Pinpoint the cell where the given text exists, returning its [X, Y] midpoint coordinate. 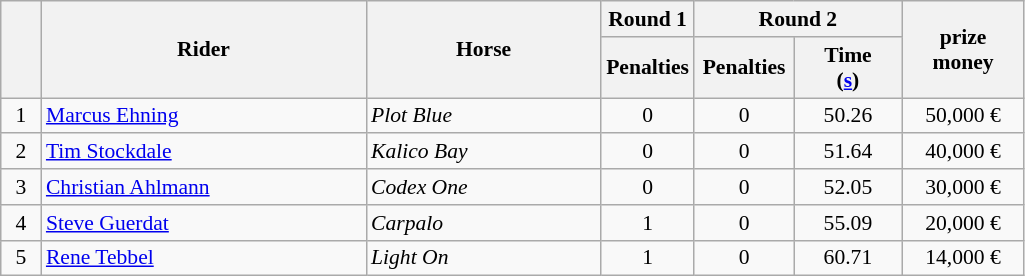
Carpalo [484, 223]
52.05 [848, 187]
Tim Stockdale [204, 152]
Round 1 [648, 19]
55.09 [848, 223]
Plot Blue [484, 116]
51.64 [848, 152]
Marcus Ehning [204, 116]
Kalico Bay [484, 152]
5 [21, 258]
30,000 € [964, 187]
4 [21, 223]
Light On [484, 258]
50.26 [848, 116]
Round 2 [798, 19]
40,000 € [964, 152]
Horse [484, 50]
50,000 € [964, 116]
2 [21, 152]
Steve Guerdat [204, 223]
20,000 € [964, 223]
Codex One [484, 187]
prizemoney [964, 50]
3 [21, 187]
Rider [204, 50]
Rene Tebbel [204, 258]
Christian Ahlmann [204, 187]
14,000 € [964, 258]
60.71 [848, 258]
Time(s) [848, 68]
